Return the (X, Y) coordinate for the center point of the cell that contains the specified text.  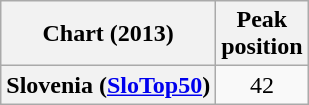
42 (262, 85)
Peakposition (262, 34)
Slovenia (SloTop50) (108, 85)
Chart (2013) (108, 34)
